Scan for the cell matching the given text and deliver its (x, y) coordinate at center. 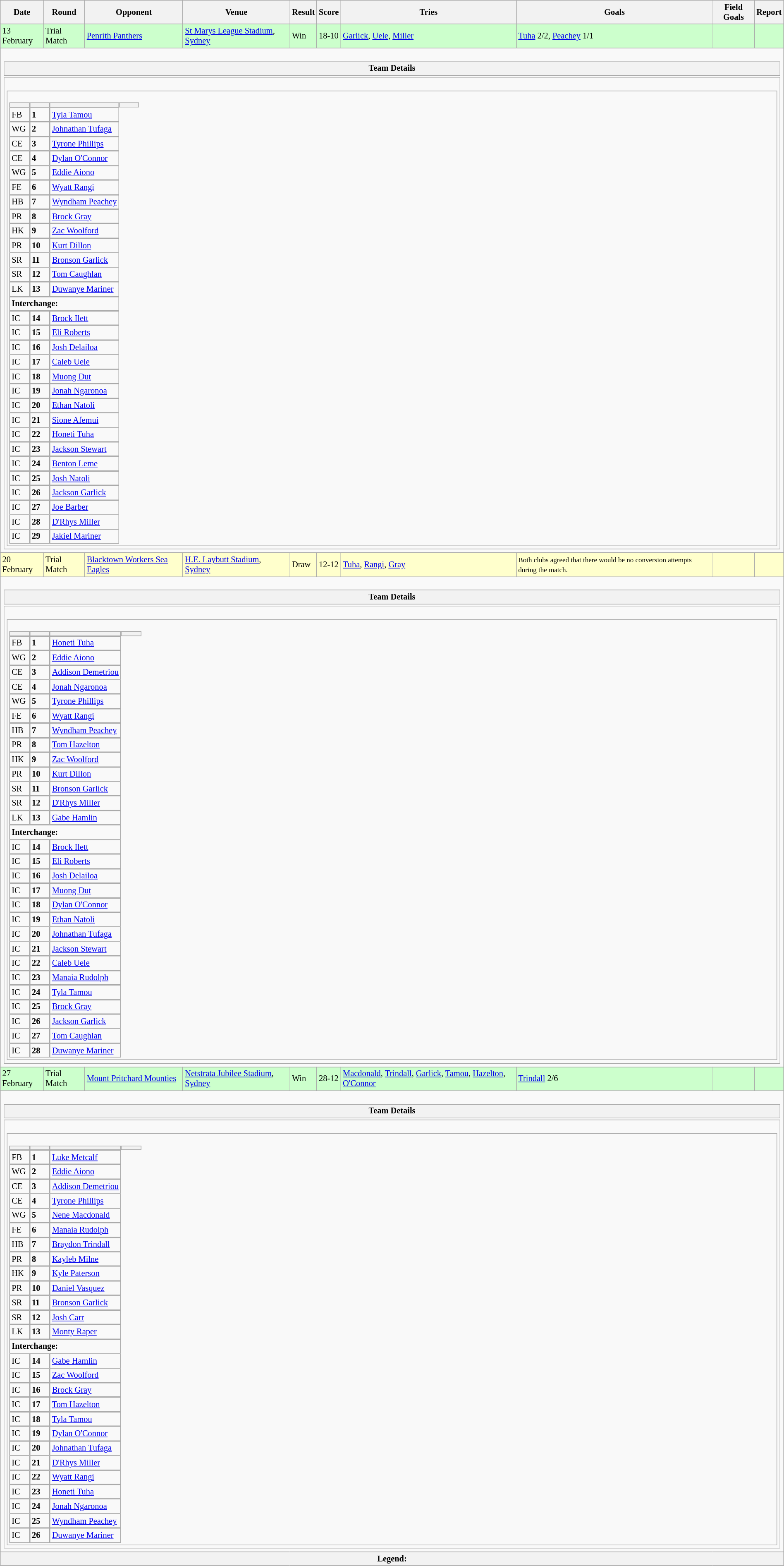
Mount Pritchard Mounties (134, 1079)
Trindall 2/6 (614, 1079)
Draw (304, 565)
Both clubs agreed that there would be no conversion attempts during the match. (614, 565)
Josh Carr (85, 1317)
Kayleb Milne (85, 1259)
20 February (22, 565)
Josh Natoli (84, 478)
Macdonald, Trindall, Garlick, Tamou, Hazelton, O'Connor (428, 1079)
Nene Macdonald (85, 1216)
Tries (428, 12)
Score (329, 12)
Netstrata Jubilee Stadium, Sydney (237, 1079)
Result (304, 12)
Joe Barber (84, 507)
Braydon Trindall (85, 1245)
Penrith Panthers (134, 36)
29 (40, 536)
Date (22, 12)
Sione Afemui (84, 420)
Report (769, 12)
Goals (614, 12)
Garlick, Uele, Miller (428, 36)
Daniel Vasquez (85, 1288)
Tuha, Rangi, Gray (428, 565)
Monty Raper (85, 1331)
18-10 (329, 36)
28-12 (329, 1079)
Kyle Paterson (85, 1273)
12-12 (329, 565)
St Marys League Stadium, Sydney (237, 36)
Luke Metcalf (85, 1157)
Jakiel Mariner (84, 536)
H.E. Laybutt Stadium, Sydney (237, 565)
Opponent (134, 12)
13 February (22, 36)
Blacktown Workers Sea Eagles (134, 565)
Field Goals (734, 12)
Venue (237, 12)
Legend: (392, 1559)
27 February (22, 1079)
Benton Leme (84, 463)
Tuha 2/2, Peachey 1/1 (614, 36)
Round (64, 12)
